From the cell containing the given text, extract its center point as [X, Y] coordinate. 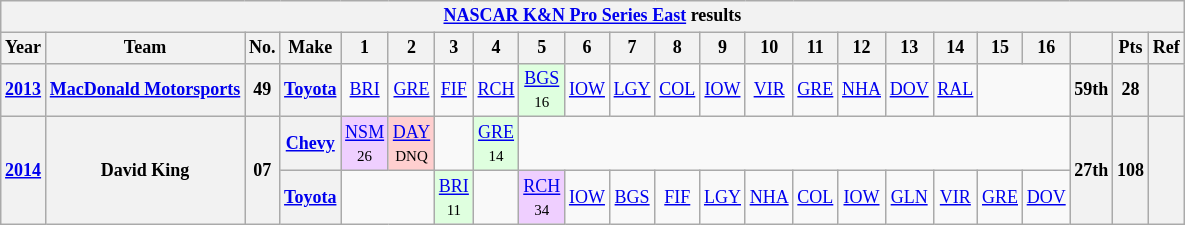
4 [496, 48]
No. [262, 48]
6 [588, 48]
15 [1000, 48]
MacDonald Motorsports [144, 90]
5 [542, 48]
BRI11 [454, 197]
13 [909, 48]
11 [816, 48]
Team [144, 48]
10 [769, 48]
Year [24, 48]
16 [1046, 48]
NSM26 [365, 144]
07 [262, 170]
7 [632, 48]
BGS16 [542, 90]
14 [956, 48]
2014 [24, 170]
12 [862, 48]
9 [723, 48]
2 [411, 48]
Chevy [310, 144]
GLN [909, 197]
RCH [496, 90]
49 [262, 90]
David King [144, 170]
Pts [1131, 48]
27th [1092, 170]
GRE14 [496, 144]
1 [365, 48]
108 [1131, 170]
28 [1131, 90]
3 [454, 48]
Ref [1166, 48]
DAYDNQ [411, 144]
Make [310, 48]
BGS [632, 197]
RAL [956, 90]
BRI [365, 90]
NASCAR K&N Pro Series East results [592, 16]
RCH34 [542, 197]
2013 [24, 90]
8 [678, 48]
59th [1092, 90]
